Locate the cell with the specified text and output its (X, Y) center coordinate. 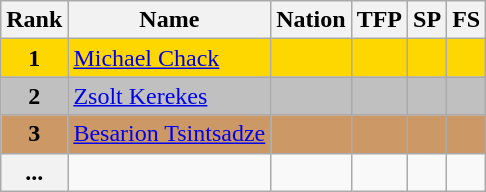
FS (466, 20)
Michael Chack (170, 58)
Zsolt Kerekes (170, 96)
1 (34, 58)
... (34, 172)
2 (34, 96)
SP (428, 20)
Name (170, 20)
3 (34, 134)
Rank (34, 20)
TFP (379, 20)
Besarion Tsintsadze (170, 134)
Nation (311, 20)
